Determine the [x, y] coordinate at the center of the cell enclosing the given text.  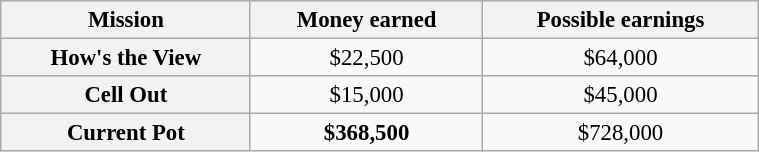
$368,500 [366, 133]
$15,000 [366, 95]
How's the View [126, 57]
Cell Out [126, 95]
Possible earnings [621, 20]
Mission [126, 20]
$64,000 [621, 57]
$22,500 [366, 57]
Money earned [366, 20]
$728,000 [621, 133]
Current Pot [126, 133]
$45,000 [621, 95]
